Scan for the cell matching the given text and deliver its [x, y] coordinate at center. 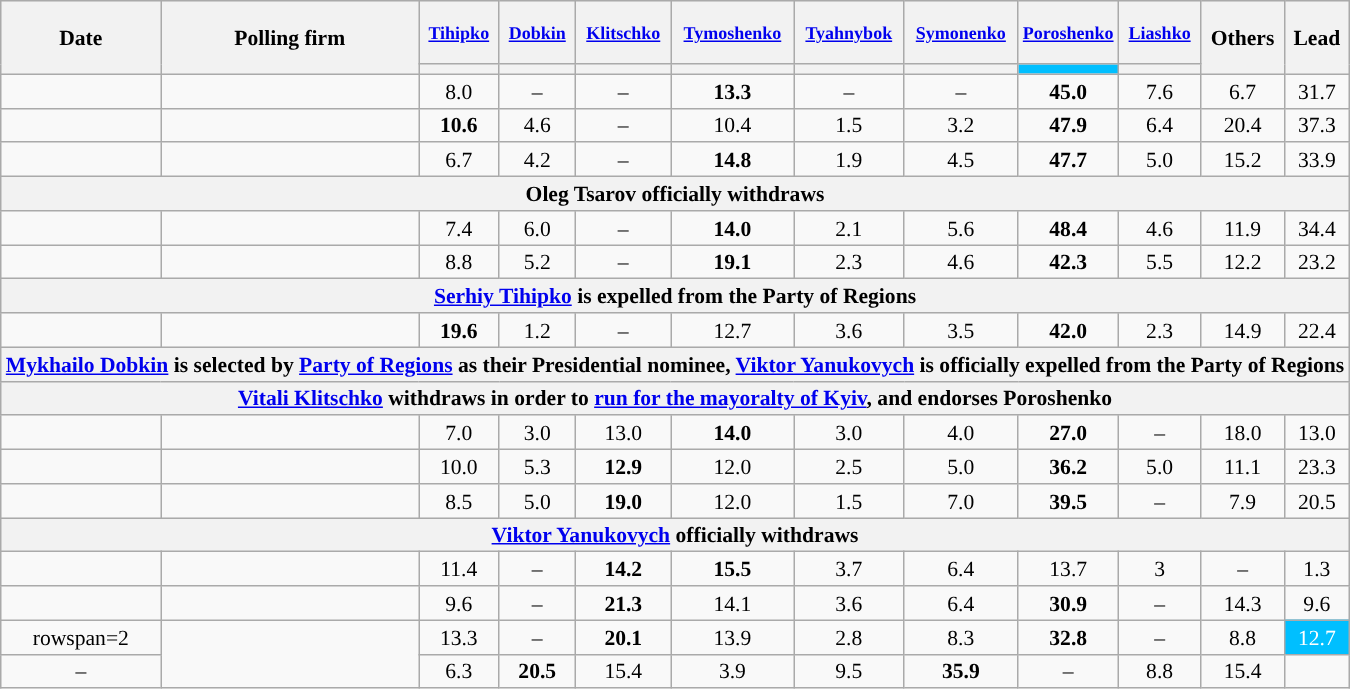
18.0 [1243, 433]
Tihipko [458, 32]
47.7 [1068, 160]
Others [1243, 38]
42.3 [1068, 262]
35.9 [961, 671]
Tyahnybok [849, 32]
19.0 [623, 501]
11.4 [458, 569]
47.9 [1068, 125]
13.7 [1068, 569]
14.8 [732, 160]
8.5 [458, 501]
5.3 [537, 467]
48.4 [1068, 228]
5.5 [1160, 262]
7.4 [458, 228]
Vitali Klitschko withdraws in order to run for the mayoralty of Kyiv, and endorses Poroshenko [676, 398]
Poroshenko [1068, 32]
27.0 [1068, 433]
4.0 [961, 433]
14.2 [623, 569]
10.4 [732, 125]
37.3 [1316, 125]
12.2 [1243, 262]
1.9 [849, 160]
20.1 [623, 637]
Polling firm [290, 38]
7.9 [1243, 501]
3.9 [732, 671]
Liashko [1160, 32]
Mykhailo Dobkin is selected by Party of Regions as their Presidential nominee, Viktor Yanukovych is officially expelled from the Party of Regions [676, 364]
30.9 [1068, 603]
7.6 [1160, 91]
Lead [1316, 38]
5.6 [961, 228]
1.3 [1316, 569]
42.0 [1068, 330]
12.9 [623, 467]
22.4 [1316, 330]
11.1 [1243, 467]
2.8 [849, 637]
3.7 [849, 569]
6.3 [458, 671]
4.5 [961, 160]
14.9 [1243, 330]
14.3 [1243, 603]
10.6 [458, 125]
8.0 [458, 91]
45.0 [1068, 91]
33.9 [1316, 160]
Oleg Tsarov officially withdraws [676, 194]
3 [1160, 569]
Dobkin [537, 32]
rowspan=2 [81, 637]
1.2 [537, 330]
21.3 [623, 603]
9.5 [849, 671]
14.1 [732, 603]
19.6 [458, 330]
Viktor Yanukovych officially withdraws [676, 535]
2.5 [849, 467]
Date [81, 38]
39.5 [1068, 501]
19.1 [732, 262]
Serhiy Tihipko is expelled from the Party of Regions [676, 296]
4.2 [537, 160]
15.5 [732, 569]
23.3 [1316, 467]
10.0 [458, 467]
Klitschko [623, 32]
34.4 [1316, 228]
Symonenko [961, 32]
20.4 [1243, 125]
13.9 [732, 637]
31.7 [1316, 91]
36.2 [1068, 467]
3.5 [961, 330]
15.2 [1243, 160]
23.2 [1316, 262]
11.9 [1243, 228]
Tymoshenko [732, 32]
3.2 [961, 125]
6.0 [537, 228]
5.2 [537, 262]
2.1 [849, 228]
32.8 [1068, 637]
8.3 [961, 637]
